Identify which cell holds the provided text, then report its (x, y) central coordinate. 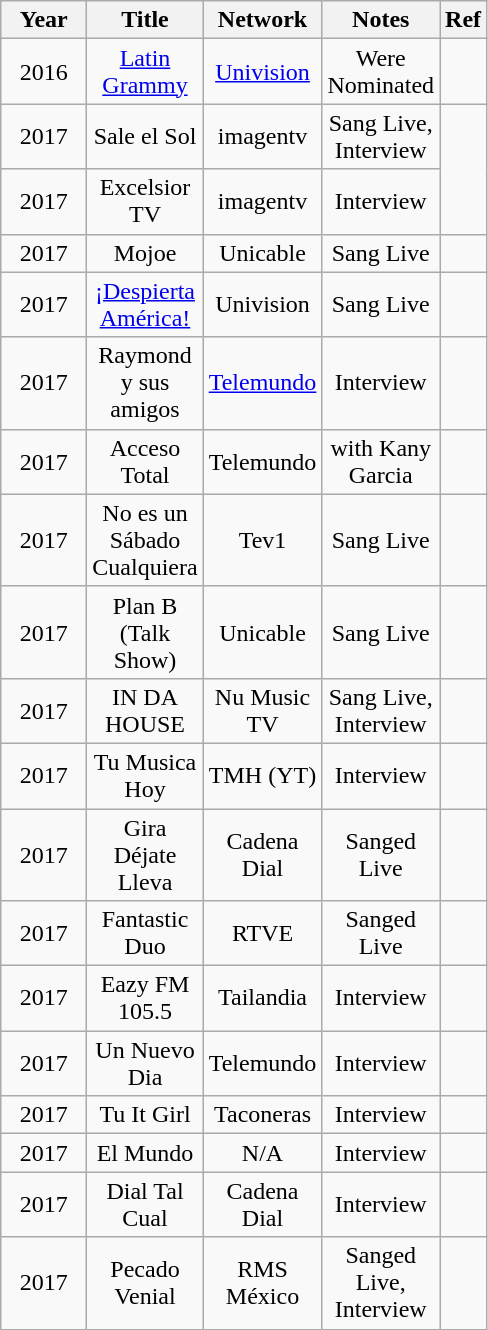
Fantastic Duo (145, 934)
Eazy FM 105.5 (145, 998)
Network (262, 20)
Dial Tal Cual (145, 1204)
Nu Music TV (262, 710)
with Kany Garcia (381, 462)
Tev1 (262, 540)
Year (44, 20)
Title (145, 20)
RMS México (262, 1283)
Mojoe (145, 253)
Raymond y sus amigos (145, 383)
Tu Musica Hoy (145, 776)
2016 (44, 72)
Sanged Live, Interview (381, 1283)
IN DA HOUSE (145, 710)
Sale el Sol (145, 136)
Ref (464, 20)
Tailandia (262, 998)
N/A (262, 1153)
El Mundo (145, 1153)
No es un Sábado Cualquiera (145, 540)
Notes (381, 20)
Tu It Girl (145, 1115)
Taconeras (262, 1115)
RTVE (262, 934)
TMH (YT) (262, 776)
¡Despierta América! (145, 304)
Excelsior TV (145, 202)
Plan B (Talk Show) (145, 632)
Pecado Venial (145, 1283)
Gira Déjate Lleva (145, 854)
Un Nuevo Dia (145, 1064)
Latin Grammy (145, 72)
Acceso Total (145, 462)
Were Nominated (381, 72)
